Determine the [X, Y] coordinate at the center of the cell enclosing the given text.  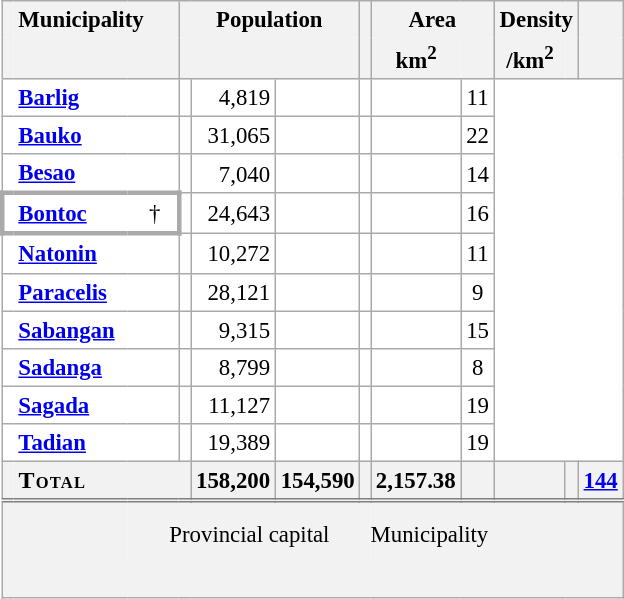
28,121 [234, 292]
9,315 [234, 330]
/km2 [530, 58]
Barlig [96, 98]
Besao [96, 174]
Sagada [96, 405]
Natonin [96, 254]
Density [536, 20]
Sabangan [96, 330]
Provincial capital [249, 533]
158,200 [234, 481]
8 [478, 367]
154,590 [318, 481]
2,157.38 [416, 481]
† [153, 214]
16 [478, 214]
19,389 [234, 442]
Tadian [96, 442]
22 [478, 136]
9 [478, 292]
11,127 [234, 405]
Total [102, 481]
10,272 [234, 254]
Area [433, 20]
Bauko [96, 136]
Sadanga [96, 367]
15 [478, 330]
7,040 [234, 174]
Population [270, 20]
Bontoc [71, 214]
4,819 [234, 98]
31,065 [234, 136]
Paracelis [96, 292]
14 [478, 174]
24,643 [234, 214]
km2 [416, 58]
8,799 [234, 367]
144 [600, 481]
